Extract the [x, y] coordinate from the center of the cell holding the provided text.  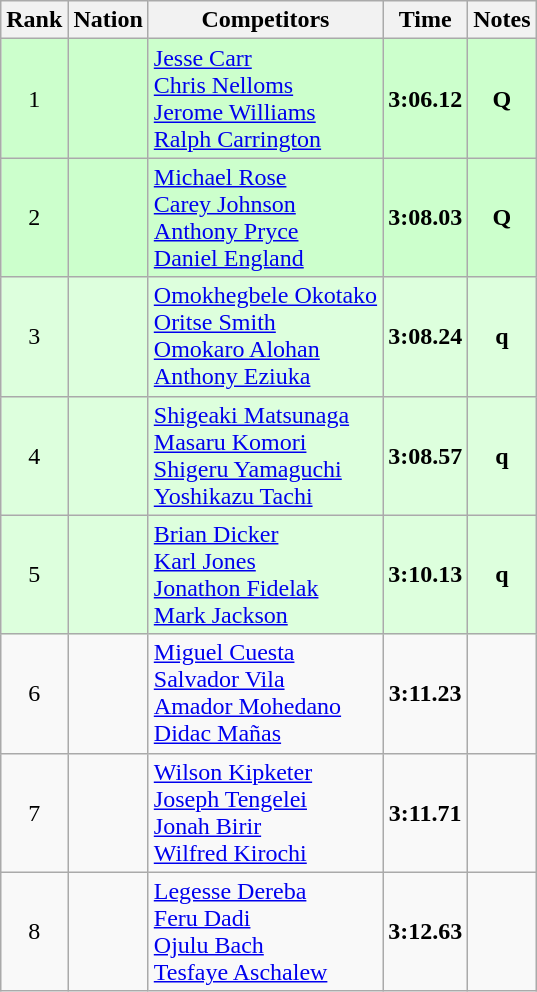
Miguel CuestaSalvador VilaAmador MohedanoDidac Mañas [265, 694]
8 [34, 932]
4 [34, 456]
Wilson KipketerJoseph TengeleiJonah BirirWilfred Kirochi [265, 812]
3:08.24 [426, 336]
3:11.23 [426, 694]
3:08.03 [426, 218]
Nation [108, 20]
6 [34, 694]
3:08.57 [426, 456]
3:12.63 [426, 932]
5 [34, 574]
7 [34, 812]
Brian DickerKarl JonesJonathon FidelakMark Jackson [265, 574]
Shigeaki MatsunagaMasaru KomoriShigeru YamaguchiYoshikazu Tachi [265, 456]
1 [34, 98]
Competitors [265, 20]
3:10.13 [426, 574]
3:11.71 [426, 812]
Legesse DerebaFeru DadiOjulu BachTesfaye Aschalew [265, 932]
Omokhegbele OkotakoOritse SmithOmokaro AlohanAnthony Eziuka [265, 336]
Michael RoseCarey JohnsonAnthony PryceDaniel England [265, 218]
3:06.12 [426, 98]
Rank [34, 20]
Notes [502, 20]
Jesse CarrChris NellomsJerome WilliamsRalph Carrington [265, 98]
2 [34, 218]
Time [426, 20]
3 [34, 336]
